Pinpoint the cell where the given text exists, returning its [x, y] midpoint coordinate. 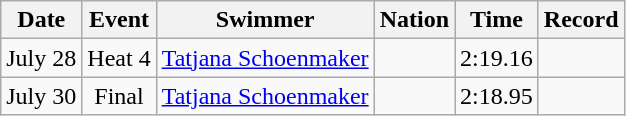
Time [497, 20]
Heat 4 [119, 58]
Nation [414, 20]
July 28 [42, 58]
Swimmer [265, 20]
2:18.95 [497, 96]
Record [581, 20]
2:19.16 [497, 58]
Final [119, 96]
July 30 [42, 96]
Date [42, 20]
Event [119, 20]
